Locate the cell with the specified text and output its [X, Y] center coordinate. 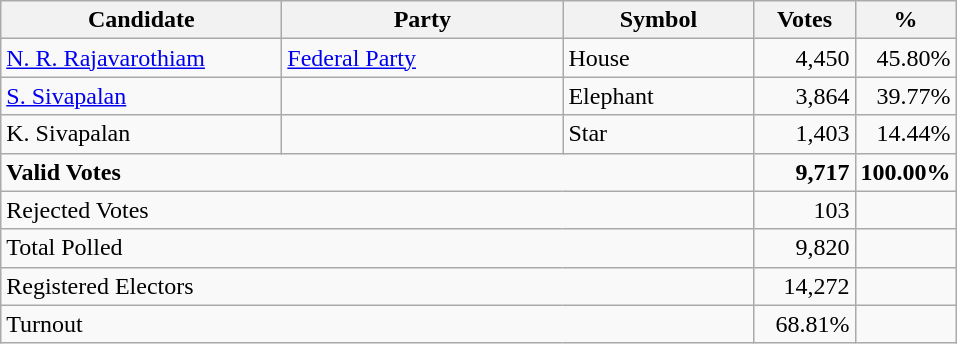
Registered Electors [378, 286]
S. Sivapalan [142, 96]
68.81% [804, 324]
Symbol [658, 20]
1,403 [804, 134]
4,450 [804, 58]
Candidate [142, 20]
45.80% [906, 58]
9,717 [804, 172]
Total Polled [378, 248]
Star [658, 134]
3,864 [804, 96]
100.00% [906, 172]
Valid Votes [378, 172]
9,820 [804, 248]
Federal Party [422, 58]
% [906, 20]
K. Sivapalan [142, 134]
39.77% [906, 96]
Elephant [658, 96]
Rejected Votes [378, 210]
Votes [804, 20]
House [658, 58]
103 [804, 210]
Party [422, 20]
Turnout [378, 324]
14,272 [804, 286]
N. R. Rajavarothiam [142, 58]
14.44% [906, 134]
